Provide the (x, y) coordinate of the cell's center where the given text is located.  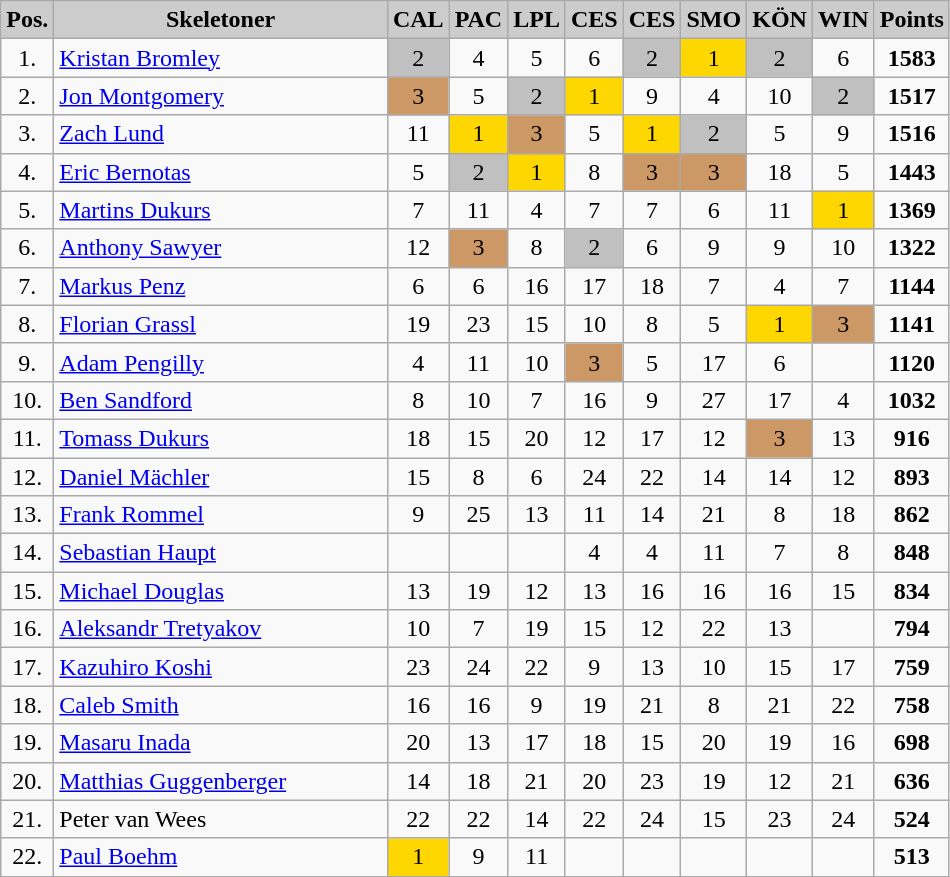
Florian Grassl (221, 324)
Paul Boehm (221, 857)
LPL (537, 20)
KÖN (780, 20)
1583 (912, 58)
893 (912, 477)
1517 (912, 96)
7. (28, 286)
Caleb Smith (221, 705)
848 (912, 553)
Adam Pengilly (221, 362)
524 (912, 819)
Peter van Wees (221, 819)
19. (28, 743)
Masaru Inada (221, 743)
13. (28, 515)
15. (28, 591)
22. (28, 857)
862 (912, 515)
2. (28, 96)
14. (28, 553)
Aleksandr Tretyakov (221, 629)
758 (912, 705)
11. (28, 438)
Anthony Sawyer (221, 248)
1032 (912, 400)
10. (28, 400)
1144 (912, 286)
21. (28, 819)
636 (912, 781)
27 (714, 400)
Markus Penz (221, 286)
20. (28, 781)
8. (28, 324)
1141 (912, 324)
Jon Montgomery (221, 96)
17. (28, 667)
Kazuhiro Koshi (221, 667)
Zach Lund (221, 134)
Ben Sandford (221, 400)
1516 (912, 134)
5. (28, 210)
3. (28, 134)
Martins Dukurs (221, 210)
12. (28, 477)
Points (912, 20)
WIN (843, 20)
16. (28, 629)
Skeletoner (221, 20)
CAL (418, 20)
25 (478, 515)
SMO (714, 20)
698 (912, 743)
4. (28, 172)
Sebastian Haupt (221, 553)
Pos. (28, 20)
Daniel Mächler (221, 477)
1. (28, 58)
834 (912, 591)
6. (28, 248)
1443 (912, 172)
759 (912, 667)
9. (28, 362)
Tomass Dukurs (221, 438)
1120 (912, 362)
513 (912, 857)
916 (912, 438)
Kristan Bromley (221, 58)
Eric Bernotas (221, 172)
Matthias Guggenberger (221, 781)
Frank Rommel (221, 515)
18. (28, 705)
1322 (912, 248)
794 (912, 629)
Michael Douglas (221, 591)
1369 (912, 210)
PAC (478, 20)
